Return (X, Y) of the center of cell containing provided text 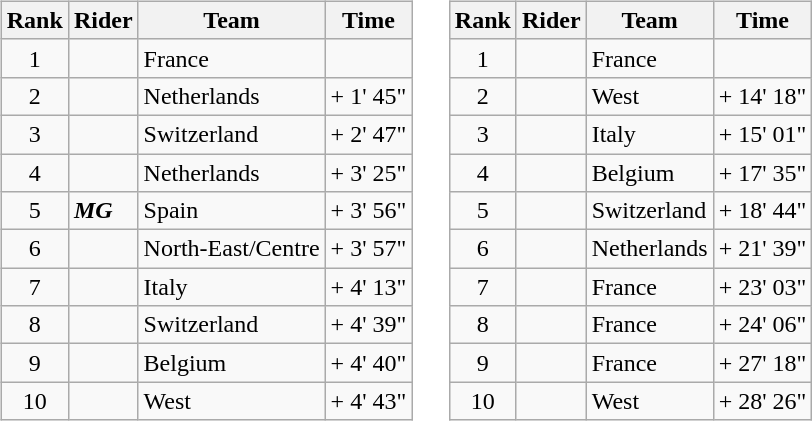
+ 24' 06" (762, 325)
+ 3' 56" (368, 211)
+ 3' 25" (368, 173)
MG (103, 211)
+ 4' 40" (368, 363)
Spain (232, 211)
+ 2' 47" (368, 134)
+ 27' 18" (762, 363)
+ 17' 35" (762, 173)
North-East/Centre (232, 249)
+ 28' 26" (762, 401)
+ 3' 57" (368, 249)
+ 21' 39" (762, 249)
+ 1' 45" (368, 96)
+ 4' 13" (368, 287)
+ 18' 44" (762, 211)
+ 15' 01" (762, 134)
+ 4' 39" (368, 325)
+ 4' 43" (368, 401)
+ 23' 03" (762, 287)
+ 14' 18" (762, 96)
